Search for the cell housing the specified text and yield its [X, Y] center coordinate. 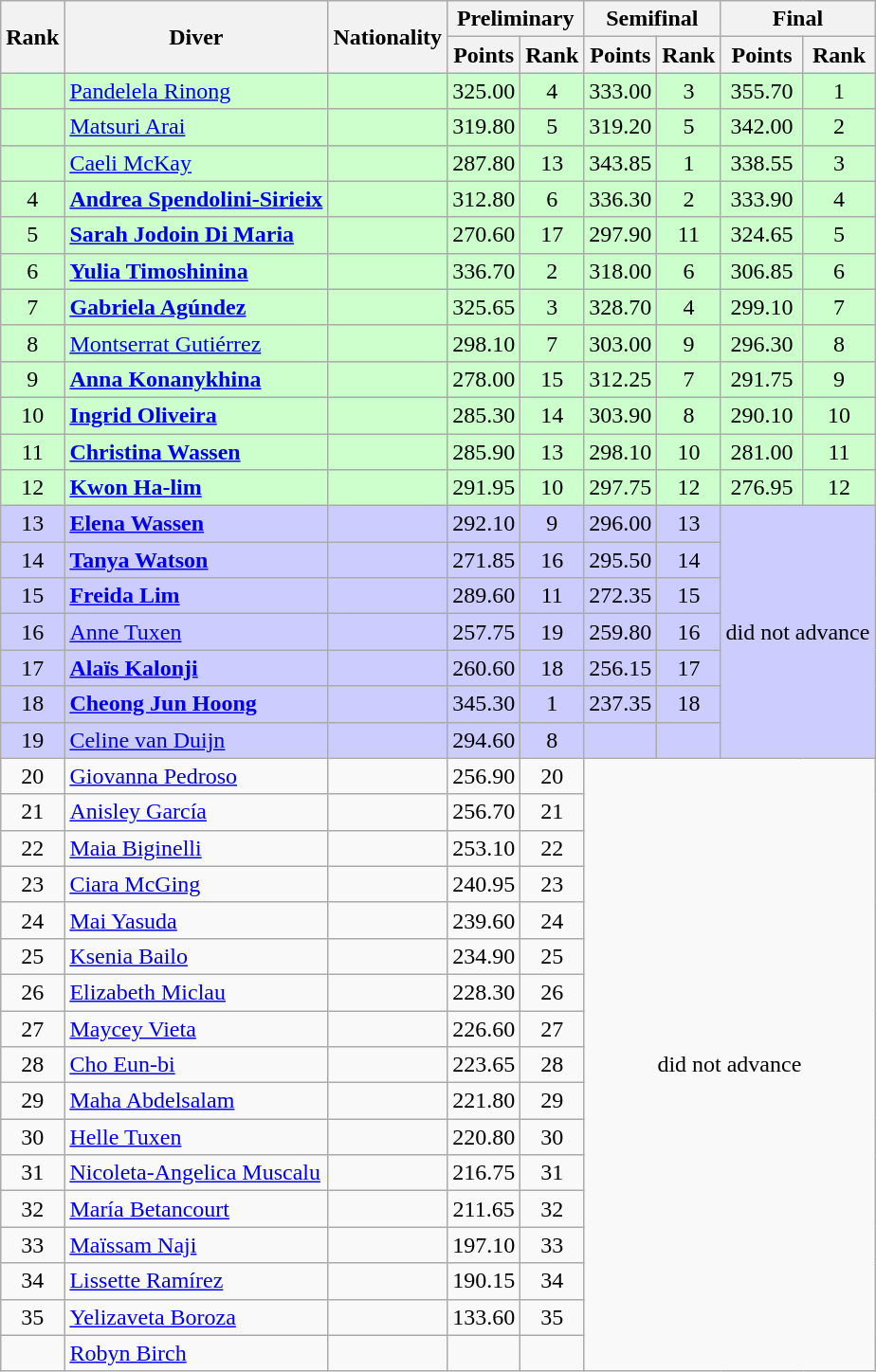
291.75 [762, 379]
296.00 [620, 524]
Sarah Jodoin Di Maria [196, 235]
Caeli McKay [196, 163]
Alaïs Kalonji [196, 668]
211.65 [484, 1209]
256.90 [484, 776]
319.80 [484, 127]
256.15 [620, 668]
Helle Tuxen [196, 1137]
285.30 [484, 415]
281.00 [762, 452]
297.90 [620, 235]
336.30 [620, 199]
338.55 [762, 163]
270.60 [484, 235]
285.90 [484, 452]
Ingrid Oliveira [196, 415]
295.50 [620, 560]
Robyn Birch [196, 1353]
291.95 [484, 488]
328.70 [620, 307]
343.85 [620, 163]
303.00 [620, 343]
237.35 [620, 704]
297.75 [620, 488]
234.90 [484, 956]
Maha Abdelsalam [196, 1101]
325.00 [484, 91]
221.80 [484, 1101]
272.35 [620, 596]
271.85 [484, 560]
253.10 [484, 848]
Anne Tuxen [196, 632]
290.10 [762, 415]
239.60 [484, 920]
Diver [196, 37]
345.30 [484, 704]
Elena Wassen [196, 524]
223.65 [484, 1065]
Elizabeth Miclau [196, 992]
276.95 [762, 488]
Freida Lim [196, 596]
190.15 [484, 1281]
Gabriela Agúndez [196, 307]
342.00 [762, 127]
Tanya Watson [196, 560]
Anna Konanykhina [196, 379]
259.80 [620, 632]
336.70 [484, 271]
312.25 [620, 379]
324.65 [762, 235]
Maïssam Naji [196, 1245]
303.90 [620, 415]
257.75 [484, 632]
325.65 [484, 307]
Christina Wassen [196, 452]
Ciara McGing [196, 884]
312.80 [484, 199]
296.30 [762, 343]
333.00 [620, 91]
Final [798, 19]
197.10 [484, 1245]
355.70 [762, 91]
Lissette Ramírez [196, 1281]
319.20 [620, 127]
Pandelela Rinong [196, 91]
Montserrat Gutiérrez [196, 343]
Nationality [388, 37]
Mai Yasuda [196, 920]
Nicoleta-Angelica Muscalu [196, 1173]
Giovanna Pedroso [196, 776]
256.70 [484, 812]
287.80 [484, 163]
240.95 [484, 884]
Ksenia Bailo [196, 956]
226.60 [484, 1028]
Matsuri Arai [196, 127]
260.60 [484, 668]
Semifinal [652, 19]
Preliminary [516, 19]
278.00 [484, 379]
Kwon Ha-lim [196, 488]
299.10 [762, 307]
216.75 [484, 1173]
318.00 [620, 271]
Anisley García [196, 812]
333.90 [762, 199]
Andrea Spendolini-Sirieix [196, 199]
Cho Eun-bi [196, 1065]
228.30 [484, 992]
133.60 [484, 1317]
Yulia Timoshinina [196, 271]
294.60 [484, 740]
Maycey Vieta [196, 1028]
220.80 [484, 1137]
292.10 [484, 524]
Maia Biginelli [196, 848]
Celine van Duijn [196, 740]
306.85 [762, 271]
Cheong Jun Hoong [196, 704]
Yelizaveta Boroza [196, 1317]
María Betancourt [196, 1209]
289.60 [484, 596]
